For the text-containing cell, return its midpoint in (x, y) coordinate format. 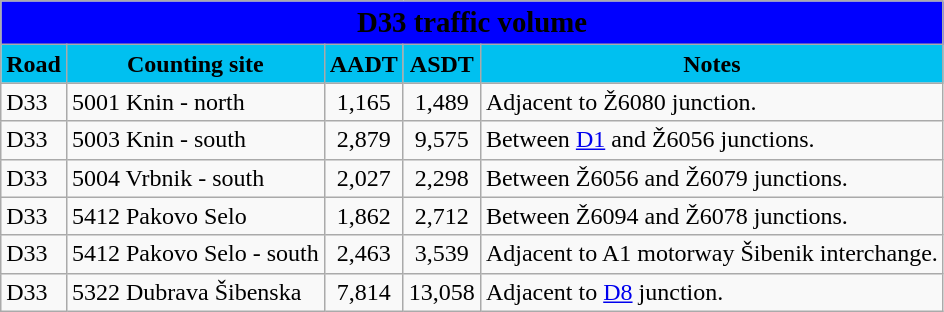
1,165 (364, 102)
5004 Vrbnik - south (195, 178)
5322 Dubrava Šibenska (195, 292)
5412 Pakovo Selo - south (195, 254)
2,298 (442, 178)
2,463 (364, 254)
Counting site (195, 64)
Between Ž6094 and Ž6078 junctions. (712, 216)
Adjacent to D8 junction. (712, 292)
3,539 (442, 254)
AADT (364, 64)
Adjacent to A1 motorway Šibenik interchange. (712, 254)
2,712 (442, 216)
D33 traffic volume (472, 23)
5003 Knin - south (195, 140)
1,489 (442, 102)
5001 Knin - north (195, 102)
ASDT (442, 64)
7,814 (364, 292)
13,058 (442, 292)
2,027 (364, 178)
Between Ž6056 and Ž6079 junctions. (712, 178)
9,575 (442, 140)
Notes (712, 64)
Adjacent to Ž6080 junction. (712, 102)
Between D1 and Ž6056 junctions. (712, 140)
1,862 (364, 216)
5412 Pakovo Selo (195, 216)
Road (34, 64)
2,879 (364, 140)
